Determine the (x, y) coordinate at the center of the cell enclosing the given text.  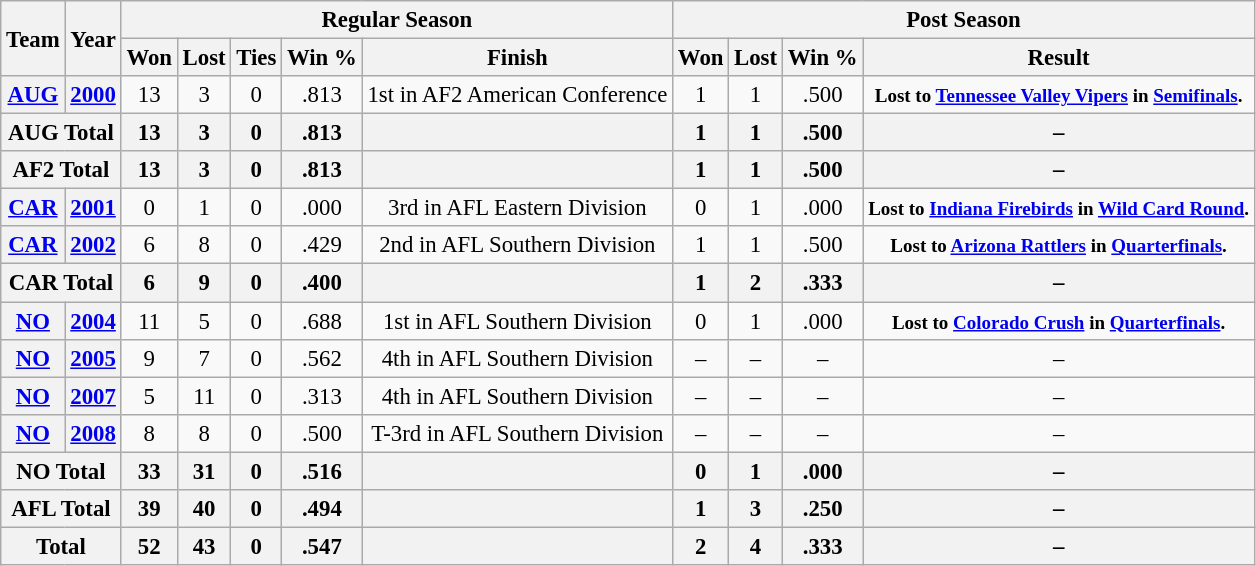
Finish (517, 58)
2008 (93, 433)
AFL Total (61, 509)
.400 (322, 283)
Result (1059, 58)
39 (149, 509)
31 (204, 471)
1st in AF2 American Conference (517, 95)
.313 (322, 396)
AF2 Total (61, 170)
2nd in AFL Southern Division (517, 245)
43 (204, 546)
Team (33, 38)
Lost to Colorado Crush in Quarterfinals. (1059, 321)
Lost to Tennessee Valley Vipers in Semifinals. (1059, 95)
Post Season (964, 20)
Lost to Arizona Rattlers in Quarterfinals. (1059, 245)
NO Total (61, 471)
CAR Total (61, 283)
3rd in AFL Eastern Division (517, 208)
.429 (322, 245)
2000 (93, 95)
2001 (93, 208)
AUG (33, 95)
.562 (322, 358)
.516 (322, 471)
Lost to Indiana Firebirds in Wild Card Round. (1059, 208)
.547 (322, 546)
.494 (322, 509)
AUG Total (61, 133)
1st in AFL Southern Division (517, 321)
2005 (93, 358)
Regular Season (396, 20)
33 (149, 471)
T-3rd in AFL Southern Division (517, 433)
.688 (322, 321)
.250 (822, 509)
52 (149, 546)
Ties (256, 58)
2004 (93, 321)
40 (204, 509)
Total (61, 546)
2007 (93, 396)
Year (93, 38)
2002 (93, 245)
7 (204, 358)
4 (756, 546)
